For the text-containing cell, return its midpoint in (x, y) coordinate format. 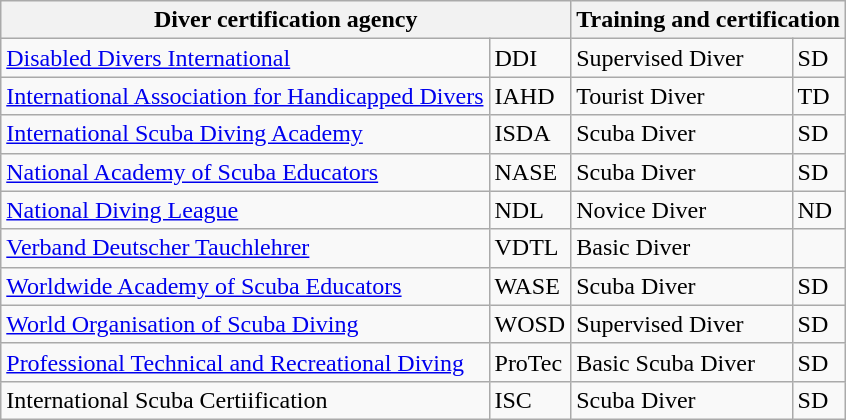
Basic Scuba Diver (682, 362)
International Association for Handicapped Divers (245, 96)
WASE (530, 286)
Disabled Divers International (245, 58)
Worldwide Academy of Scuba Educators (245, 286)
National Diving League (245, 210)
WOSD (530, 324)
Verband Deutscher Tauchlehrer (245, 248)
ISDA (530, 134)
World Organisation of Scuba Diving (245, 324)
TD (818, 96)
Basic Diver (682, 248)
Training and certification (708, 20)
ND (818, 210)
International Scuba Diving Academy (245, 134)
NDL (530, 210)
IAHD (530, 96)
International Scuba Certiification (245, 400)
VDTL (530, 248)
Novice Diver (682, 210)
ISC (530, 400)
Professional Technical and Recreational Diving (245, 362)
Diver certification agency (286, 20)
National Academy of Scuba Educators (245, 172)
DDI (530, 58)
NASE (530, 172)
ProTec (530, 362)
Tourist Diver (682, 96)
